Return (x, y) of the center of cell containing provided text 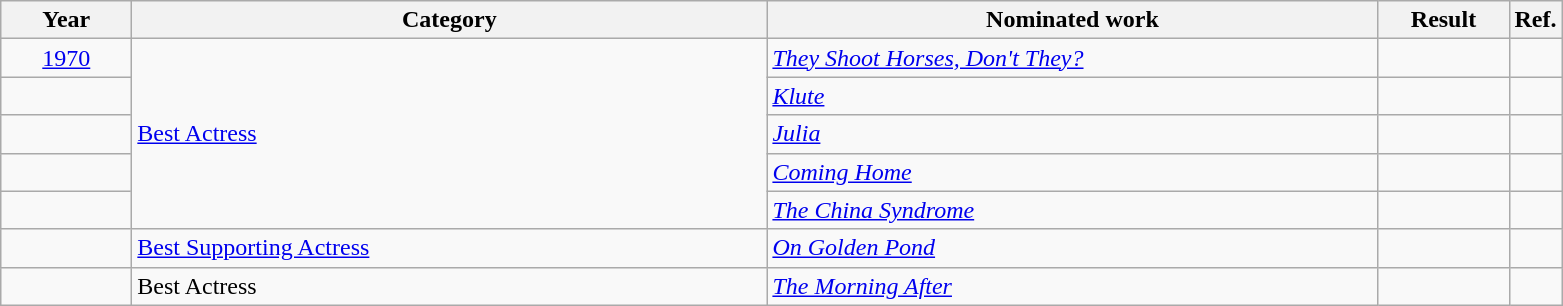
The Morning After (1072, 286)
Coming Home (1072, 172)
On Golden Pond (1072, 248)
Year (66, 20)
Nominated work (1072, 20)
Klute (1072, 96)
Ref. (1536, 20)
They Shoot Horses, Don't They? (1072, 58)
Julia (1072, 134)
Best Supporting Actress (450, 248)
1970 (66, 58)
Result (1444, 20)
The China Syndrome (1072, 210)
Category (450, 20)
